Pinpoint the cell where the given text exists, returning its (X, Y) midpoint coordinate. 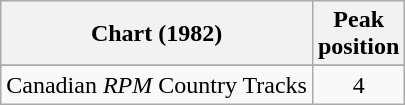
Chart (1982) (157, 34)
Peakposition (358, 34)
Canadian RPM Country Tracks (157, 85)
4 (358, 85)
